Extract the [x, y] coordinate from the center of the cell holding the provided text.  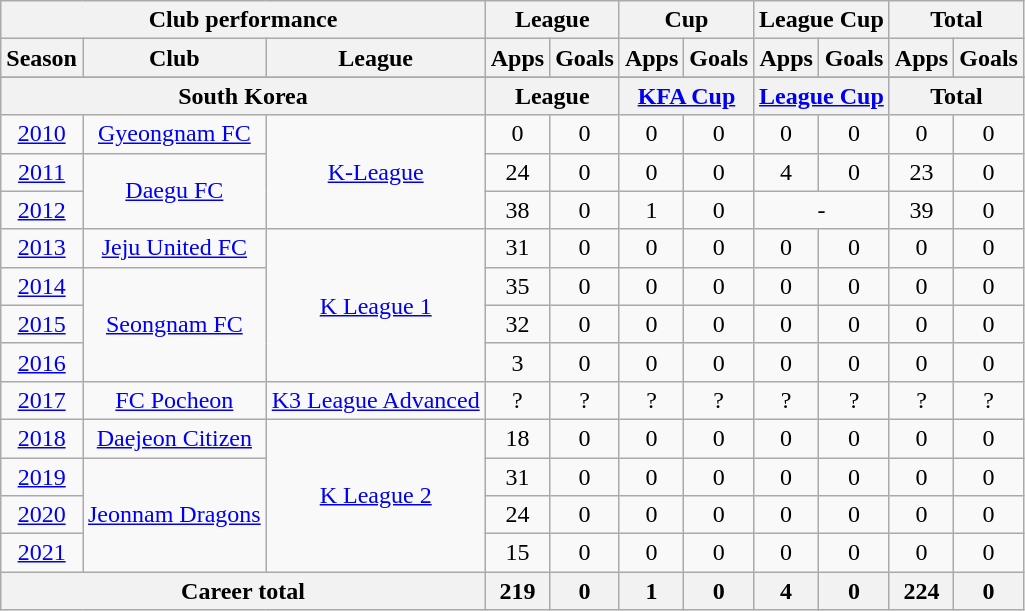
Club [174, 58]
Daejeon Citizen [174, 438]
2018 [42, 438]
2010 [42, 134]
18 [517, 438]
219 [517, 591]
38 [517, 210]
- [822, 210]
2013 [42, 248]
Daegu FC [174, 191]
Career total [243, 591]
2014 [42, 286]
2020 [42, 515]
2016 [42, 362]
Jeju United FC [174, 248]
Jeonnam Dragons [174, 515]
FC Pocheon [174, 400]
2012 [42, 210]
KFA Cup [686, 96]
2011 [42, 172]
K-League [376, 172]
2017 [42, 400]
Season [42, 58]
224 [921, 591]
K3 League Advanced [376, 400]
35 [517, 286]
Gyeongnam FC [174, 134]
32 [517, 324]
K League 2 [376, 495]
Club performance [243, 20]
2015 [42, 324]
15 [517, 553]
Cup [686, 20]
2021 [42, 553]
Seongnam FC [174, 324]
K League 1 [376, 305]
2019 [42, 477]
39 [921, 210]
South Korea [243, 96]
23 [921, 172]
3 [517, 362]
